Find where the given text appears and provide that cell's center as [X, Y] coordinate. 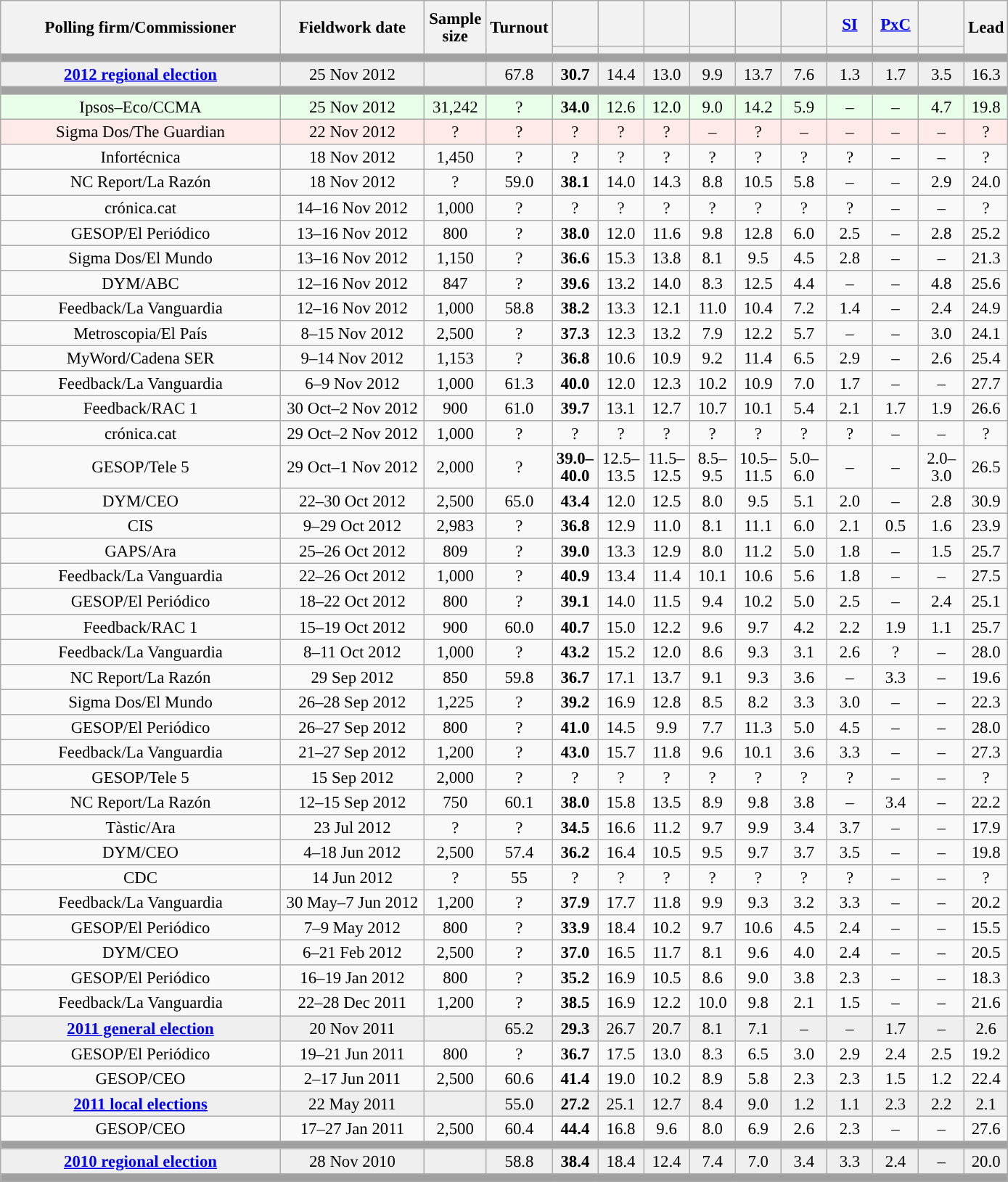
24.9 [986, 308]
2.0–3.0 [942, 467]
11.5 [666, 602]
36.6 [575, 258]
36.2 [575, 853]
29.3 [575, 1029]
15.2 [621, 652]
9.4 [713, 602]
21–27 Sep 2012 [352, 752]
3.2 [804, 903]
23 Jul 2012 [352, 827]
39.0–40.0 [575, 467]
40.0 [575, 383]
25.4 [986, 358]
13.4 [621, 576]
5.0–6.0 [804, 467]
15.7 [621, 752]
37.0 [575, 953]
0.5 [896, 527]
20.0 [986, 1161]
2011 local elections [141, 1103]
40.9 [575, 576]
11.1 [758, 527]
9.2 [713, 358]
16–19 Jan 2012 [352, 978]
16.5 [621, 953]
31,242 [455, 107]
15–19 Oct 2012 [352, 627]
16.8 [621, 1129]
7.9 [713, 334]
7.6 [804, 74]
17.5 [621, 1054]
5.4 [804, 408]
2.0 [849, 501]
20.2 [986, 903]
15.0 [621, 627]
1.3 [849, 74]
15.8 [621, 803]
14.4 [621, 74]
4–18 Jun 2012 [352, 853]
8.4 [713, 1103]
7–9 May 2012 [352, 927]
Infortécnica [141, 158]
24.0 [986, 183]
39.6 [575, 283]
29 Oct–2 Nov 2012 [352, 434]
60.1 [520, 803]
57.4 [520, 853]
4.4 [804, 283]
22 Nov 2012 [352, 132]
22.2 [986, 803]
60.6 [520, 1078]
25.2 [986, 232]
55.0 [520, 1103]
33.9 [575, 927]
Tàstic/Ara [141, 827]
67.8 [520, 74]
24.1 [986, 334]
5.1 [804, 501]
43.2 [575, 652]
9–14 Nov 2012 [352, 358]
9.1 [713, 676]
17.9 [986, 827]
13.8 [666, 258]
11.5–12.5 [666, 467]
38.5 [575, 1003]
1,450 [455, 158]
27.7 [986, 383]
26–28 Sep 2012 [352, 702]
19.0 [621, 1078]
27.5 [986, 576]
16.4 [621, 853]
12–15 Sep 2012 [352, 803]
7.1 [758, 1029]
809 [455, 551]
4.2 [804, 627]
15.5 [986, 927]
34.0 [575, 107]
Ipsos–Eco/CCMA [141, 107]
11.6 [666, 232]
29 Sep 2012 [352, 676]
SI [849, 23]
1,225 [455, 702]
4.7 [942, 107]
20 Nov 2011 [352, 1029]
30.7 [575, 74]
15 Sep 2012 [352, 778]
847 [455, 283]
26–27 Sep 2012 [352, 727]
11.7 [666, 953]
22–30 Oct 2012 [352, 501]
7.2 [804, 308]
22 May 2011 [352, 1103]
60.0 [520, 627]
2–17 Jun 2011 [352, 1078]
PxC [896, 23]
2011 general election [141, 1029]
4.8 [942, 283]
30.9 [986, 501]
MyWord/Cadena SER [141, 358]
5.9 [804, 107]
17–27 Jan 2011 [352, 1129]
Metroscopia/El País [141, 334]
30 May–7 Jun 2012 [352, 903]
Polling firm/Commissioner [141, 28]
750 [455, 803]
15.3 [621, 258]
10.5–11.5 [758, 467]
6–21 Feb 2012 [352, 953]
Sample size [455, 28]
CIS [141, 527]
3.1 [804, 652]
27.2 [575, 1103]
65.2 [520, 1029]
25.6 [986, 283]
CDC [141, 878]
39.2 [575, 702]
27.6 [986, 1129]
1,153 [455, 358]
26.7 [621, 1029]
28 Nov 2010 [352, 1161]
6.9 [758, 1129]
59.8 [520, 676]
22.3 [986, 702]
8–11 Oct 2012 [352, 652]
19.2 [986, 1054]
22.4 [986, 1078]
38.4 [575, 1161]
10.0 [713, 1003]
4.0 [804, 953]
22–26 Oct 2012 [352, 576]
10.4 [758, 308]
Fieldwork date [352, 28]
6–9 Nov 2012 [352, 383]
20.7 [666, 1029]
9–29 Oct 2012 [352, 527]
61.3 [520, 383]
12.5–13.5 [621, 467]
18–22 Oct 2012 [352, 602]
7.7 [713, 727]
22–28 Dec 2011 [352, 1003]
14–16 Nov 2012 [352, 208]
38.2 [575, 308]
DYM/ABC [141, 283]
59.0 [520, 183]
Lead [986, 28]
19–21 Jun 2011 [352, 1054]
37.3 [575, 334]
41.0 [575, 727]
5.6 [804, 576]
8.2 [758, 702]
13.1 [621, 408]
21.3 [986, 258]
16.6 [621, 827]
17.1 [621, 676]
65.0 [520, 501]
1.4 [849, 308]
Turnout [520, 28]
40.7 [575, 627]
43.4 [575, 501]
14.2 [758, 107]
2012 regional election [141, 74]
7.4 [713, 1161]
26.5 [986, 467]
39.1 [575, 602]
Sigma Dos/The Guardian [141, 132]
18.3 [986, 978]
2010 regional election [141, 1161]
61.0 [520, 408]
GAPS/Ara [141, 551]
44.4 [575, 1129]
29 Oct–1 Nov 2012 [352, 467]
20.5 [986, 953]
8–15 Nov 2012 [352, 334]
13.5 [666, 803]
14.5 [621, 727]
39.0 [575, 551]
1,150 [455, 258]
8.5–9.5 [713, 467]
850 [455, 676]
11.3 [758, 727]
8.5 [713, 702]
41.4 [575, 1078]
12.6 [621, 107]
27.3 [986, 752]
1.6 [942, 527]
34.5 [575, 827]
12.1 [666, 308]
55 [520, 878]
8.8 [713, 183]
25–26 Oct 2012 [352, 551]
38.1 [575, 183]
14.3 [666, 183]
35.2 [575, 978]
21.6 [986, 1003]
37.9 [575, 903]
39.7 [575, 408]
16.3 [986, 74]
5.7 [804, 334]
2,983 [455, 527]
14 Jun 2012 [352, 878]
17.7 [621, 903]
30 Oct–2 Nov 2012 [352, 408]
19.6 [986, 676]
43.0 [575, 752]
60.4 [520, 1129]
26.6 [986, 408]
23.9 [986, 527]
12.4 [666, 1161]
10.7 [713, 408]
